Extract the (X, Y) coordinate from the center of the cell holding the provided text.  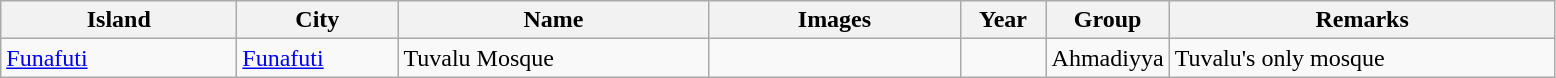
Name (554, 20)
Tuvalu's only mosque (1362, 58)
City (318, 20)
Tuvalu Mosque (554, 58)
Ahmadiyya (1108, 58)
Year (1003, 20)
Group (1108, 20)
Images (834, 20)
Island (119, 20)
Remarks (1362, 20)
